Detect which cell encompasses the target text, then output its (x, y) center coordinate. 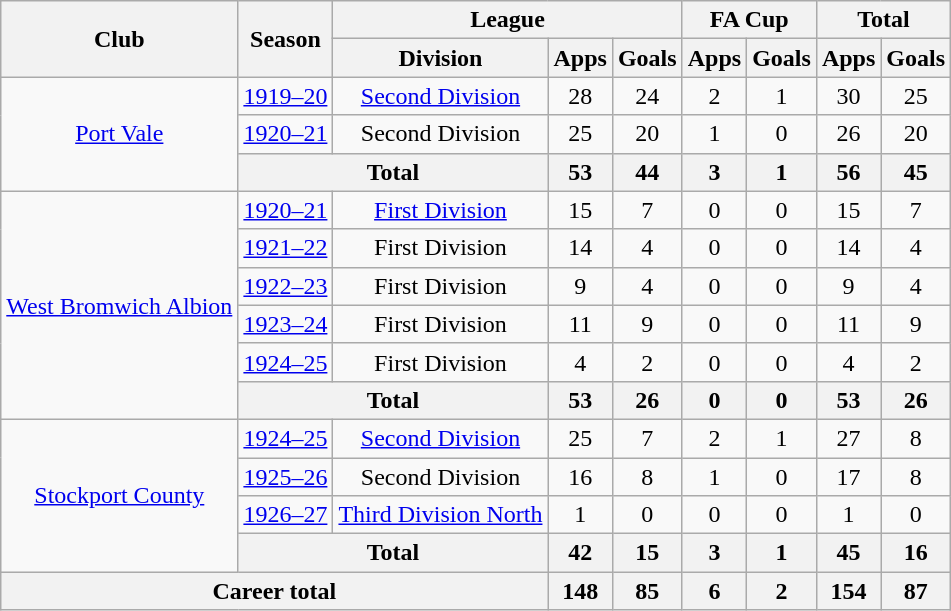
1925–26 (286, 477)
Stockport County (120, 495)
1922–23 (286, 286)
154 (848, 591)
24 (647, 96)
1926–27 (286, 515)
League (508, 20)
FA Cup (749, 20)
30 (848, 96)
Division (440, 58)
85 (647, 591)
Third Division North (440, 515)
West Bromwich Albion (120, 305)
1921–22 (286, 248)
87 (916, 591)
56 (848, 172)
Career total (274, 591)
44 (647, 172)
42 (580, 553)
1919–20 (286, 96)
6 (714, 591)
148 (580, 591)
Season (286, 39)
28 (580, 96)
17 (848, 477)
Club (120, 39)
27 (848, 438)
Port Vale (120, 134)
1923–24 (286, 324)
